Scan for the cell matching the given text and deliver its (x, y) coordinate at center. 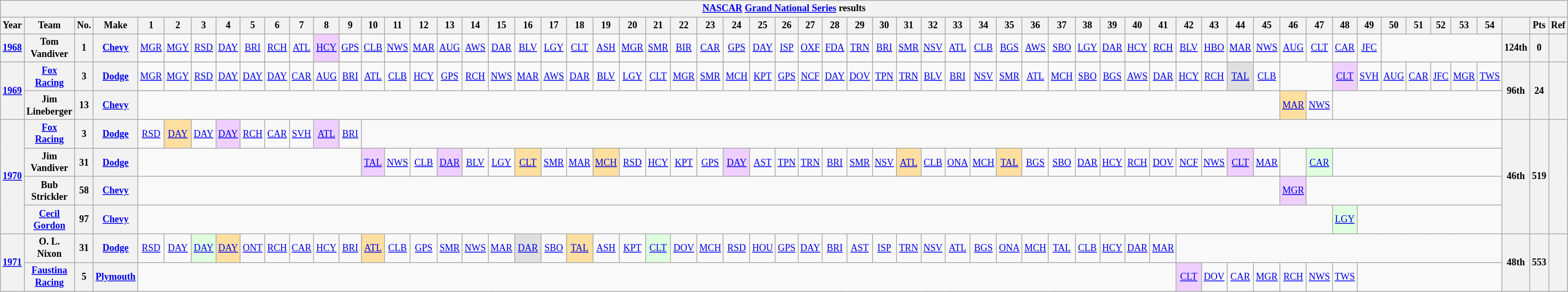
11 (397, 26)
46 (1293, 26)
29 (860, 26)
44 (1241, 26)
26 (787, 26)
1970 (13, 177)
10 (373, 26)
124th (1516, 48)
O. L. Nixon (49, 248)
51 (1418, 26)
6 (277, 26)
553 (1539, 262)
39 (1113, 26)
34 (983, 26)
15 (502, 26)
Team (49, 26)
38 (1087, 26)
Faustina Racing (49, 277)
Make (116, 26)
21 (658, 26)
58 (84, 191)
17 (554, 26)
22 (684, 26)
49 (1369, 26)
53 (1464, 26)
NASCAR Grand National Series results (784, 9)
33 (958, 26)
16 (528, 26)
42 (1188, 26)
52 (1441, 26)
36 (1036, 26)
Jim Vandiver (49, 163)
Jim Lineberger (49, 105)
28 (835, 26)
Cecil Gordon (49, 220)
25 (762, 26)
48th (1516, 262)
1968 (13, 48)
9 (350, 26)
4 (228, 26)
43 (1214, 26)
OXF (810, 48)
HBO (1214, 48)
0 (1539, 48)
20 (633, 26)
2 (178, 26)
Plymouth (116, 277)
Bub Strickler (49, 191)
14 (475, 26)
No. (84, 26)
ONT (252, 248)
8 (326, 26)
Year (13, 26)
40 (1137, 26)
18 (580, 26)
Ref (1558, 26)
30 (884, 26)
97 (84, 220)
7 (301, 26)
27 (810, 26)
96th (1516, 91)
19 (606, 26)
35 (1009, 26)
12 (424, 26)
50 (1394, 26)
48 (1345, 26)
46th (1516, 177)
54 (1490, 26)
37 (1062, 26)
519 (1539, 177)
32 (933, 26)
Pts (1539, 26)
HOU (762, 248)
47 (1319, 26)
41 (1163, 26)
BIR (684, 48)
1969 (13, 91)
1971 (13, 262)
23 (710, 26)
45 (1267, 26)
Tom Vandiver (49, 48)
FDA (835, 48)
